Provide the (X, Y) coordinate of the cell's center where the given text is located.  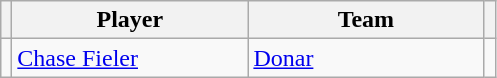
Chase Fieler (130, 58)
Donar (366, 58)
Player (130, 20)
Team (366, 20)
